Provide the (x, y) coordinate of the cell's center where the given text is located.  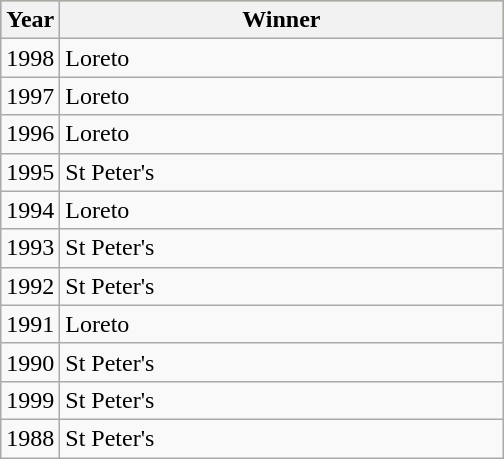
1995 (30, 172)
1992 (30, 286)
1999 (30, 400)
1997 (30, 96)
Winner (282, 20)
1996 (30, 134)
1998 (30, 58)
1993 (30, 248)
1988 (30, 438)
1991 (30, 324)
1990 (30, 362)
1994 (30, 210)
Year (30, 20)
